Return [X, Y] of the center of cell containing provided text 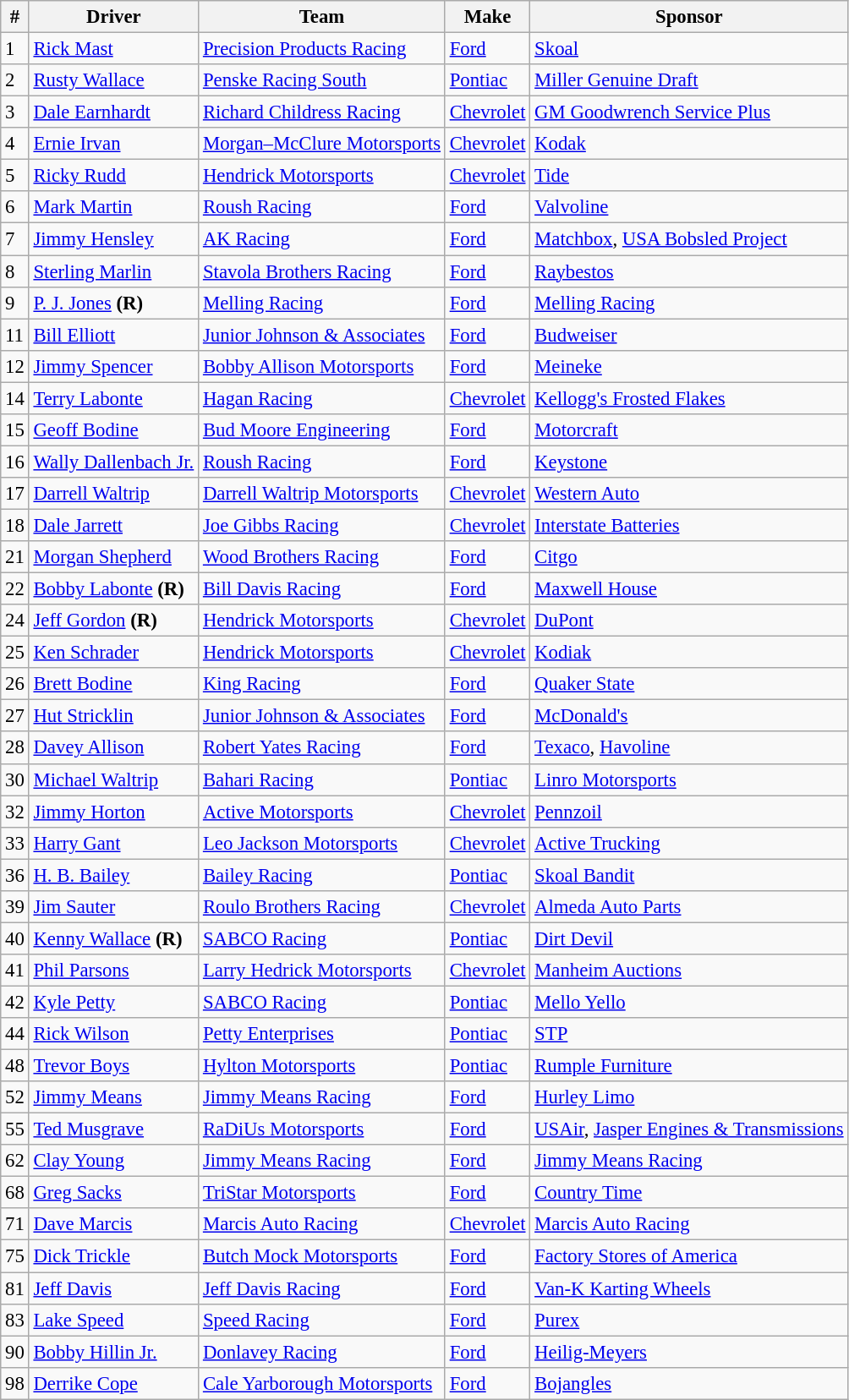
Matchbox, USA Bobsled Project [689, 239]
Purex [689, 1320]
Jeff Davis [113, 1288]
32 [15, 812]
Bobby Labonte (R) [113, 589]
Wally Dallenbach Jr. [113, 462]
Bobby Allison Motorsports [322, 366]
Derrike Cope [113, 1383]
Bobby Hillin Jr. [113, 1352]
Penske Racing South [322, 80]
21 [15, 557]
71 [15, 1225]
33 [15, 843]
36 [15, 875]
Sterling Marlin [113, 271]
Rick Wilson [113, 1034]
Phil Parsons [113, 971]
Harry Gant [113, 843]
12 [15, 366]
4 [15, 144]
Bill Davis Racing [322, 589]
Trevor Boys [113, 1066]
Meineke [689, 366]
Leo Jackson Motorsports [322, 843]
Lake Speed [113, 1320]
28 [15, 748]
27 [15, 716]
Make [487, 17]
Kodak [689, 144]
Pennzoil [689, 812]
15 [15, 430]
Skoal Bandit [689, 875]
Ted Musgrave [113, 1129]
# [15, 17]
Almeda Auto Parts [689, 907]
62 [15, 1161]
25 [15, 653]
Texaco, Havoline [689, 748]
Darrell Waltrip Motorsports [322, 494]
40 [15, 938]
Skoal [689, 49]
Jim Sauter [113, 907]
Mello Yello [689, 1002]
17 [15, 494]
7 [15, 239]
Greg Sacks [113, 1193]
42 [15, 1002]
STP [689, 1034]
Jeff Gordon (R) [113, 621]
Jimmy Horton [113, 812]
Speed Racing [322, 1320]
Miller Genuine Draft [689, 80]
6 [15, 207]
Brett Bodine [113, 684]
39 [15, 907]
Morgan Shepherd [113, 557]
44 [15, 1034]
USAir, Jasper Engines & Transmissions [689, 1129]
Kyle Petty [113, 1002]
Van-K Karting Wheels [689, 1288]
Bailey Racing [322, 875]
26 [15, 684]
2 [15, 80]
H. B. Bailey [113, 875]
Ricky Rudd [113, 176]
90 [15, 1352]
Sponsor [689, 17]
Citgo [689, 557]
Driver [113, 17]
Tide [689, 176]
Factory Stores of America [689, 1256]
Michael Waltrip [113, 779]
Active Trucking [689, 843]
55 [15, 1129]
Clay Young [113, 1161]
Dale Jarrett [113, 525]
Heilig-Meyers [689, 1352]
Linro Motorsports [689, 779]
Robert Yates Racing [322, 748]
24 [15, 621]
Precision Products Racing [322, 49]
30 [15, 779]
Keystone [689, 462]
Jimmy Spencer [113, 366]
Quaker State [689, 684]
Kenny Wallace (R) [113, 938]
Joe Gibbs Racing [322, 525]
Manheim Auctions [689, 971]
Valvoline [689, 207]
14 [15, 398]
1 [15, 49]
Jimmy Means [113, 1097]
Bojangles [689, 1383]
McDonald's [689, 716]
Dave Marcis [113, 1225]
Richard Childress Racing [322, 112]
9 [15, 303]
Geoff Bodine [113, 430]
Interstate Batteries [689, 525]
Jimmy Hensley [113, 239]
18 [15, 525]
Darrell Waltrip [113, 494]
Dick Trickle [113, 1256]
3 [15, 112]
75 [15, 1256]
11 [15, 335]
Jeff Davis Racing [322, 1288]
41 [15, 971]
P. J. Jones (R) [113, 303]
Hagan Racing [322, 398]
Terry Labonte [113, 398]
Dale Earnhardt [113, 112]
Maxwell House [689, 589]
Wood Brothers Racing [322, 557]
Ernie Irvan [113, 144]
Petty Enterprises [322, 1034]
Roulo Brothers Racing [322, 907]
Bahari Racing [322, 779]
Bill Elliott [113, 335]
22 [15, 589]
Motorcraft [689, 430]
Rumple Furniture [689, 1066]
Active Motorsports [322, 812]
RaDiUs Motorsports [322, 1129]
Country Time [689, 1193]
Hut Stricklin [113, 716]
Kellogg's Frosted Flakes [689, 398]
Larry Hedrick Motorsports [322, 971]
Dirt Devil [689, 938]
GM Goodwrench Service Plus [689, 112]
Bud Moore Engineering [322, 430]
5 [15, 176]
Cale Yarborough Motorsports [322, 1383]
Western Auto [689, 494]
Davey Allison [113, 748]
Hurley Limo [689, 1097]
Donlavey Racing [322, 1352]
Team [322, 17]
Stavola Brothers Racing [322, 271]
Raybestos [689, 271]
Budweiser [689, 335]
Morgan–McClure Motorsports [322, 144]
83 [15, 1320]
TriStar Motorsports [322, 1193]
Kodiak [689, 653]
52 [15, 1097]
King Racing [322, 684]
Hylton Motorsports [322, 1066]
98 [15, 1383]
81 [15, 1288]
68 [15, 1193]
DuPont [689, 621]
AK Racing [322, 239]
Mark Martin [113, 207]
Rusty Wallace [113, 80]
8 [15, 271]
Ken Schrader [113, 653]
16 [15, 462]
Butch Mock Motorsports [322, 1256]
Rick Mast [113, 49]
48 [15, 1066]
